For the text-containing cell, return its midpoint in (X, Y) coordinate format. 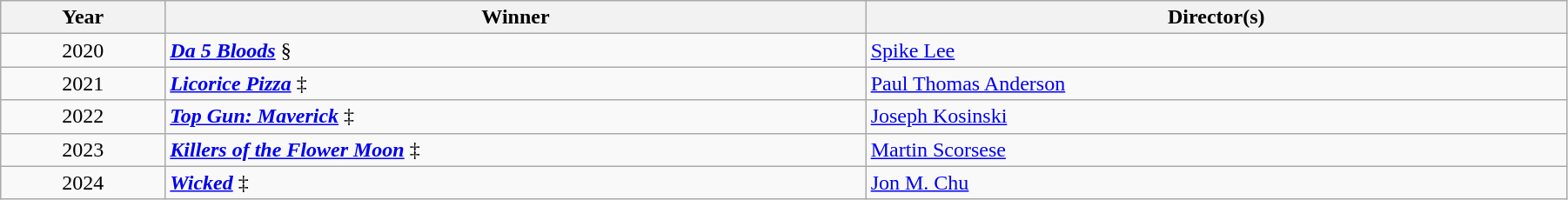
Da 5 Bloods § (515, 50)
Martin Scorsese (1216, 150)
Year (84, 17)
Top Gun: Maverick ‡ (515, 117)
Wicked ‡ (515, 183)
Joseph Kosinski (1216, 117)
2023 (84, 150)
Killers of the Flower Moon ‡ (515, 150)
Spike Lee (1216, 50)
Licorice Pizza ‡ (515, 83)
2020 (84, 50)
2022 (84, 117)
Winner (515, 17)
Paul Thomas Anderson (1216, 83)
2021 (84, 83)
2024 (84, 183)
Director(s) (1216, 17)
Jon M. Chu (1216, 183)
